Capture the cell that displays the provided text and extract its (X, Y) central coordinate. 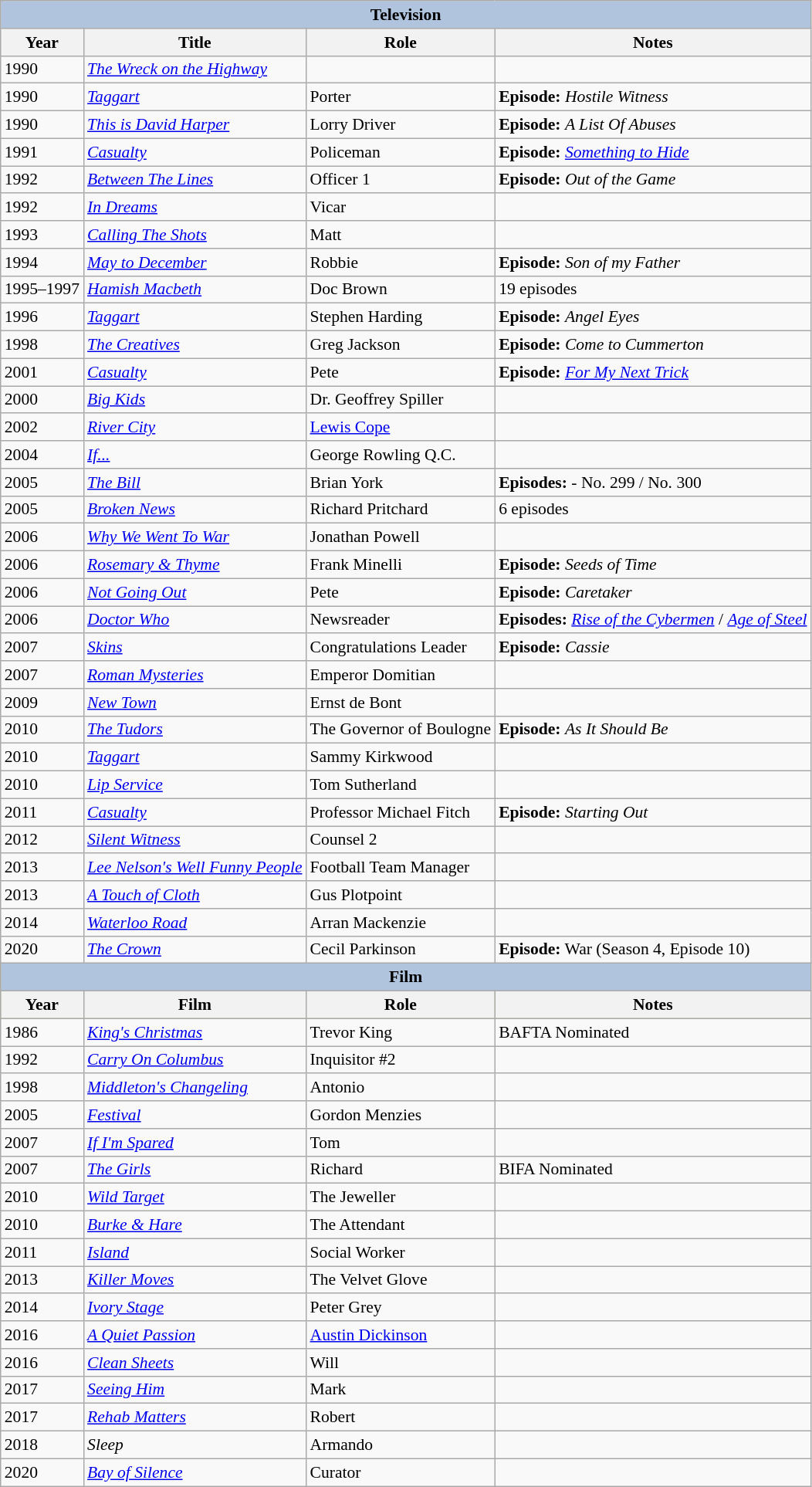
2004 (42, 455)
Hamish Macbeth (195, 290)
Between The Lines (195, 180)
Curator (401, 1472)
2001 (42, 372)
Richard Pritchard (401, 510)
Robbie (401, 263)
Carry On Columbus (195, 1060)
Silent Witness (195, 840)
Matt (401, 235)
Festival (195, 1115)
Newsreader (401, 620)
Rosemary & Thyme (195, 565)
Not Going Out (195, 592)
Frank Minelli (401, 565)
Episode: As It Should Be (653, 730)
Episodes: Rise of the Cybermen / Age of Steel (653, 620)
Jonathan Powell (401, 537)
Antonio (401, 1088)
The Bill (195, 483)
Episode: Cassie (653, 648)
Counsel 2 (401, 840)
George Rowling Q.C. (401, 455)
A Quiet Passion (195, 1335)
Episode: Caretaker (653, 592)
Stephen Harding (401, 317)
1991 (42, 152)
2002 (42, 428)
19 episodes (653, 290)
Congratulations Leader (401, 648)
The Velvet Glove (401, 1280)
Island (195, 1252)
2018 (42, 1445)
BIFA Nominated (653, 1170)
Why We Went To War (195, 537)
Inquisitor #2 (401, 1060)
Episode: Something to Hide (653, 152)
Football Team Manager (401, 868)
Arran Mackenzie (401, 923)
BAFTA Nominated (653, 1032)
The Jeweller (401, 1197)
Episode: War (Season 4, Episode 10) (653, 950)
Roman Mysteries (195, 675)
Mark (401, 1390)
2012 (42, 840)
Sammy Kirkwood (401, 757)
Episodes: - No. 299 / No. 300 (653, 483)
Episode: Hostile Witness (653, 97)
Greg Jackson (401, 345)
Episode: Come to Cummerton (653, 345)
Doctor Who (195, 620)
Skins (195, 648)
Killer Moves (195, 1280)
Emperor Domitian (401, 675)
Calling The Shots (195, 235)
Ernst de Bont (401, 703)
Peter Grey (401, 1308)
If I'm Spared (195, 1143)
The Governor of Boulogne (401, 730)
The Crown (195, 950)
Seeing Him (195, 1390)
2009 (42, 703)
Lorry Driver (401, 125)
Burke & Hare (195, 1225)
The Creatives (195, 345)
King's Christmas (195, 1032)
Sleep (195, 1445)
Clean Sheets (195, 1363)
Middleton's Changeling (195, 1088)
The Tudors (195, 730)
Officer 1 (401, 180)
Wild Target (195, 1197)
The Girls (195, 1170)
In Dreams (195, 208)
Ivory Stage (195, 1308)
1995–1997 (42, 290)
Lip Service (195, 785)
Broken News (195, 510)
Rehab Matters (195, 1418)
Armando (401, 1445)
Tom Sutherland (401, 785)
Lee Nelson's Well Funny People (195, 868)
Policeman (401, 152)
1996 (42, 317)
This is David Harper (195, 125)
Episode: Son of my Father (653, 263)
Lewis Cope (401, 428)
Professor Michael Fitch (401, 812)
Social Worker (401, 1252)
Tom (401, 1143)
Vicar (401, 208)
River City (195, 428)
2000 (42, 400)
The Wreck on the Highway (195, 69)
Waterloo Road (195, 923)
Television (406, 15)
Cecil Parkinson (401, 950)
1994 (42, 263)
Episode: Seeds of Time (653, 565)
Robert (401, 1418)
6 episodes (653, 510)
Episode: Angel Eyes (653, 317)
Big Kids (195, 400)
Richard (401, 1170)
The Attendant (401, 1225)
New Town (195, 703)
May to December (195, 263)
Episode: Starting Out (653, 812)
Title (195, 42)
Trevor King (401, 1032)
Brian York (401, 483)
Dr. Geoffrey Spiller (401, 400)
If... (195, 455)
Gus Plotpoint (401, 895)
Episode: A List Of Abuses (653, 125)
1986 (42, 1032)
Porter (401, 97)
A Touch of Cloth (195, 895)
Will (401, 1363)
Gordon Menzies (401, 1115)
1993 (42, 235)
Austin Dickinson (401, 1335)
Bay of Silence (195, 1472)
Episode: Out of the Game (653, 180)
Doc Brown (401, 290)
Episode: For My Next Trick (653, 372)
